From the cell containing the given text, extract its center point as [X, Y] coordinate. 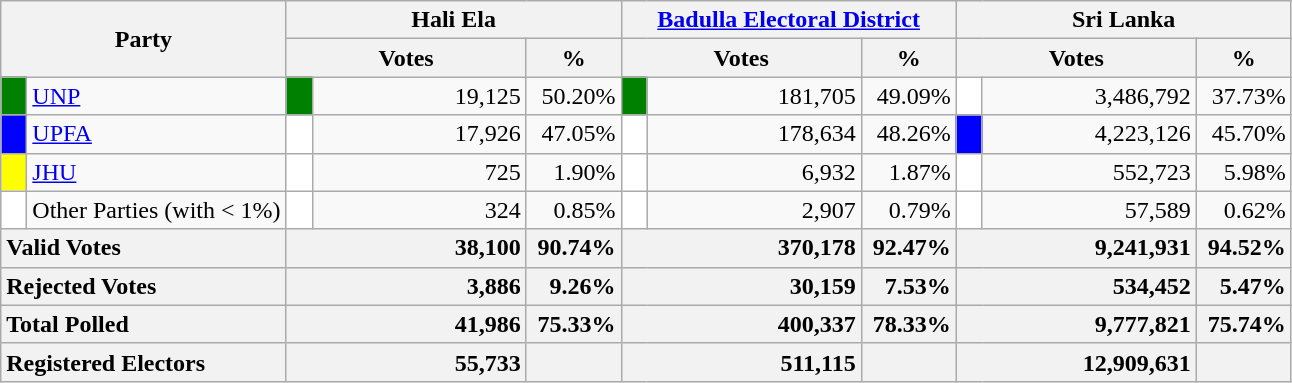
47.05% [574, 134]
1.87% [908, 172]
181,705 [754, 96]
41,986 [406, 324]
45.70% [1244, 134]
17,926 [419, 134]
Rejected Votes [144, 286]
552,723 [1089, 172]
50.20% [574, 96]
38,100 [406, 248]
92.47% [908, 248]
6,932 [754, 172]
75.33% [574, 324]
37.73% [1244, 96]
Hali Ela [454, 20]
78.33% [908, 324]
9,241,931 [1076, 248]
324 [419, 210]
Other Parties (with < 1%) [156, 210]
48.26% [908, 134]
7.53% [908, 286]
0.85% [574, 210]
90.74% [574, 248]
9,777,821 [1076, 324]
UPFA [156, 134]
370,178 [741, 248]
30,159 [741, 286]
57,589 [1089, 210]
Total Polled [144, 324]
4,223,126 [1089, 134]
534,452 [1076, 286]
5.98% [1244, 172]
9.26% [574, 286]
5.47% [1244, 286]
511,115 [741, 362]
94.52% [1244, 248]
Sri Lanka [1124, 20]
Registered Electors [144, 362]
55,733 [406, 362]
75.74% [1244, 324]
0.79% [908, 210]
2,907 [754, 210]
3,486,792 [1089, 96]
Badulla Electoral District [788, 20]
178,634 [754, 134]
JHU [156, 172]
UNP [156, 96]
49.09% [908, 96]
0.62% [1244, 210]
Valid Votes [144, 248]
1.90% [574, 172]
3,886 [406, 286]
400,337 [741, 324]
725 [419, 172]
12,909,631 [1076, 362]
19,125 [419, 96]
Party [144, 39]
